From the cell containing the given text, extract its center point as [x, y] coordinate. 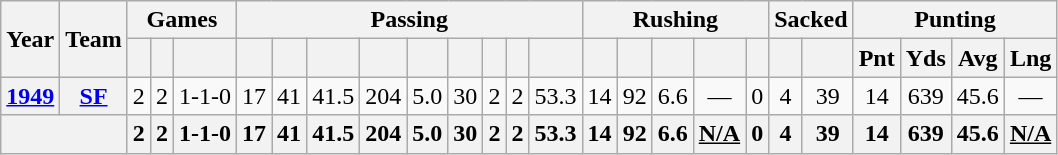
Passing [410, 20]
Rushing [676, 20]
Lng [1030, 58]
Pnt [876, 58]
Team [94, 39]
Yds [926, 58]
Avg [978, 58]
1949 [30, 96]
Sacked [811, 20]
Games [182, 20]
Year [30, 39]
Punting [955, 20]
SF [94, 96]
